Capture the cell that displays the provided text and extract its [X, Y] central coordinate. 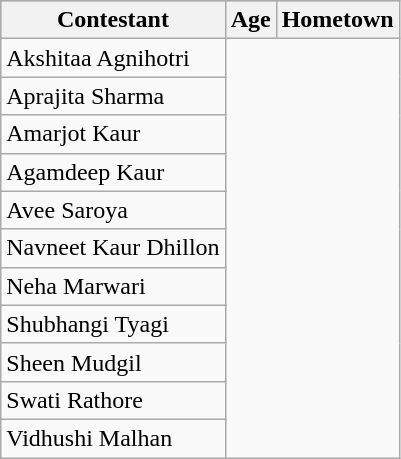
Agamdeep Kaur [113, 172]
Amarjot Kaur [113, 134]
Neha Marwari [113, 286]
Swati Rathore [113, 400]
Vidhushi Malhan [113, 438]
Aprajita Sharma [113, 96]
Hometown [338, 20]
Age [250, 20]
Akshitaa Agnihotri [113, 58]
Shubhangi Tyagi [113, 324]
Navneet Kaur Dhillon [113, 248]
Sheen Mudgil [113, 362]
Avee Saroya [113, 210]
Contestant [113, 20]
